Find where the given text appears and provide that cell's center as (X, Y) coordinate. 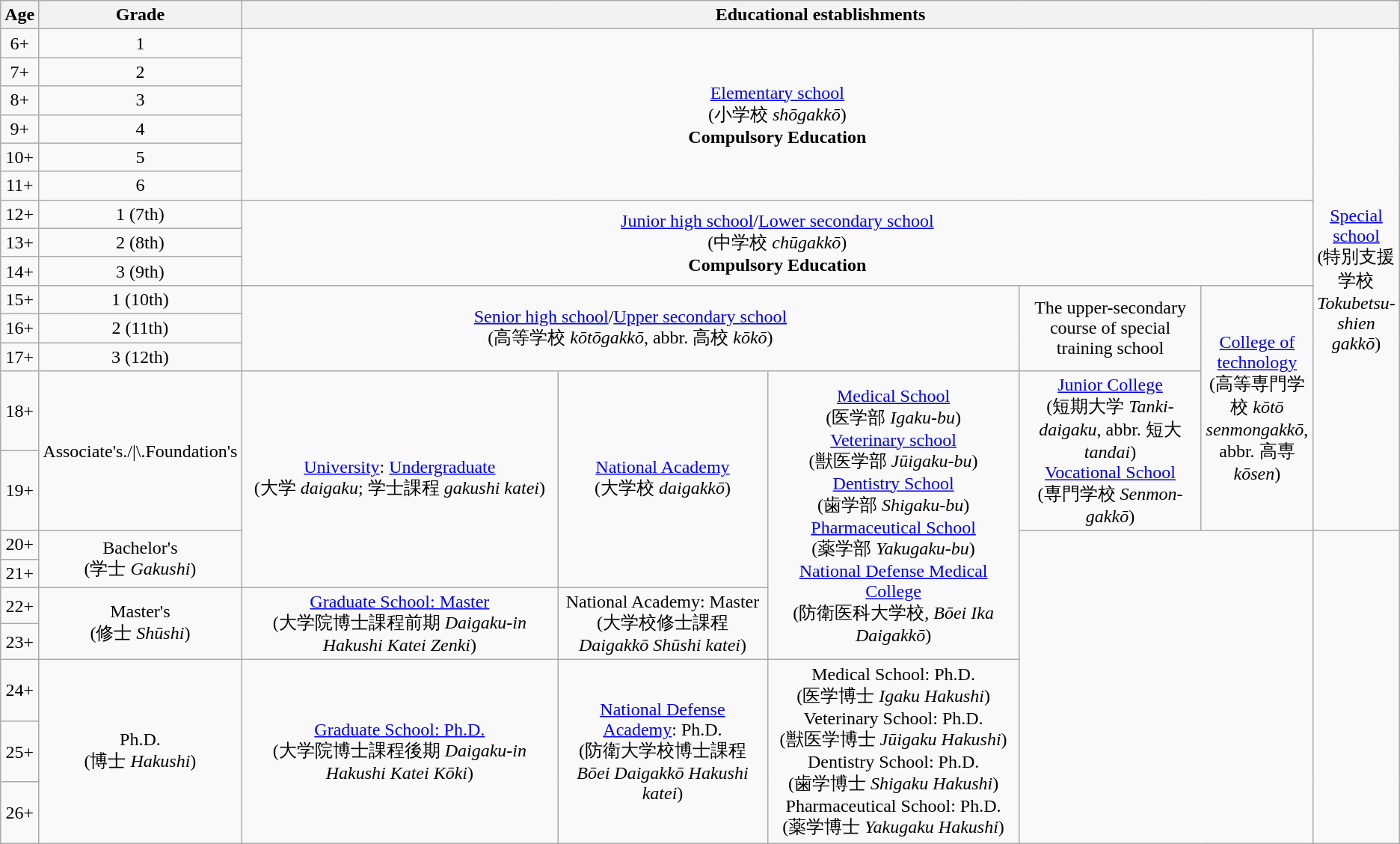
1 (10th) (141, 299)
The upper-secondary course of special training school (1110, 328)
18+ (19, 412)
1 (7th) (141, 214)
11+ (19, 186)
College of technology(高等専門学校 kōtō senmongakkō, abbr. 高専 kōsen) (1257, 408)
20+ (19, 545)
9+ (19, 129)
21+ (19, 573)
22+ (19, 605)
2 (11th) (141, 328)
Educational establishments (820, 15)
19+ (19, 491)
6 (141, 186)
10+ (19, 157)
26+ (19, 813)
3 (141, 100)
12+ (19, 214)
14+ (19, 271)
Special school(特別支援学校 Tokubetsu-shien gakkō) (1357, 280)
National Defense Academy: Ph.D.(防衛大学校博士課程 Bōei Daigakkō Hakushi katei) (663, 751)
Junior high school/Lower secondary school(中学校 chūgakkō)Compulsory Education (778, 242)
2 (141, 72)
7+ (19, 72)
Master's(修士 Shūshi) (141, 624)
Age (19, 15)
Junior College(短期大学 Tanki-daigaku, abbr. 短大 tandai)Vocational School(専門学校 Senmon-gakkō) (1110, 451)
National Academy: Master(大学校修士課程 Daigakkō Shūshi katei) (663, 624)
Grade (141, 15)
1 (141, 43)
15+ (19, 299)
4 (141, 129)
Ph.D.(博士 Hakushi) (141, 751)
5 (141, 157)
16+ (19, 328)
Bachelor's(学士 Gakushi) (141, 559)
2 (8th) (141, 242)
National Academy(大学校 daigakkō) (663, 480)
Associate's./|\.Foundation's (141, 451)
8+ (19, 100)
13+ (19, 242)
University: Undergraduate(大学 daigaku; 学士課程 gakushi katei) (399, 480)
6+ (19, 43)
Graduate School: Master(大学院博士課程前期 Daigaku-in Hakushi Katei Zenki) (399, 624)
Senior high school/Upper secondary school(高等学校 kōtōgakkō, abbr. 高校 kōkō) (630, 328)
25+ (19, 751)
17+ (19, 357)
3 (9th) (141, 271)
23+ (19, 642)
Graduate School: Ph.D.(大学院博士課程後期 Daigaku-in Hakushi Katei Kōki) (399, 751)
Elementary school(小学校 shōgakkō)Compulsory Education (778, 114)
24+ (19, 691)
3 (12th) (141, 357)
